Output the (x, y) coordinate of the center of the cell containing the given text.  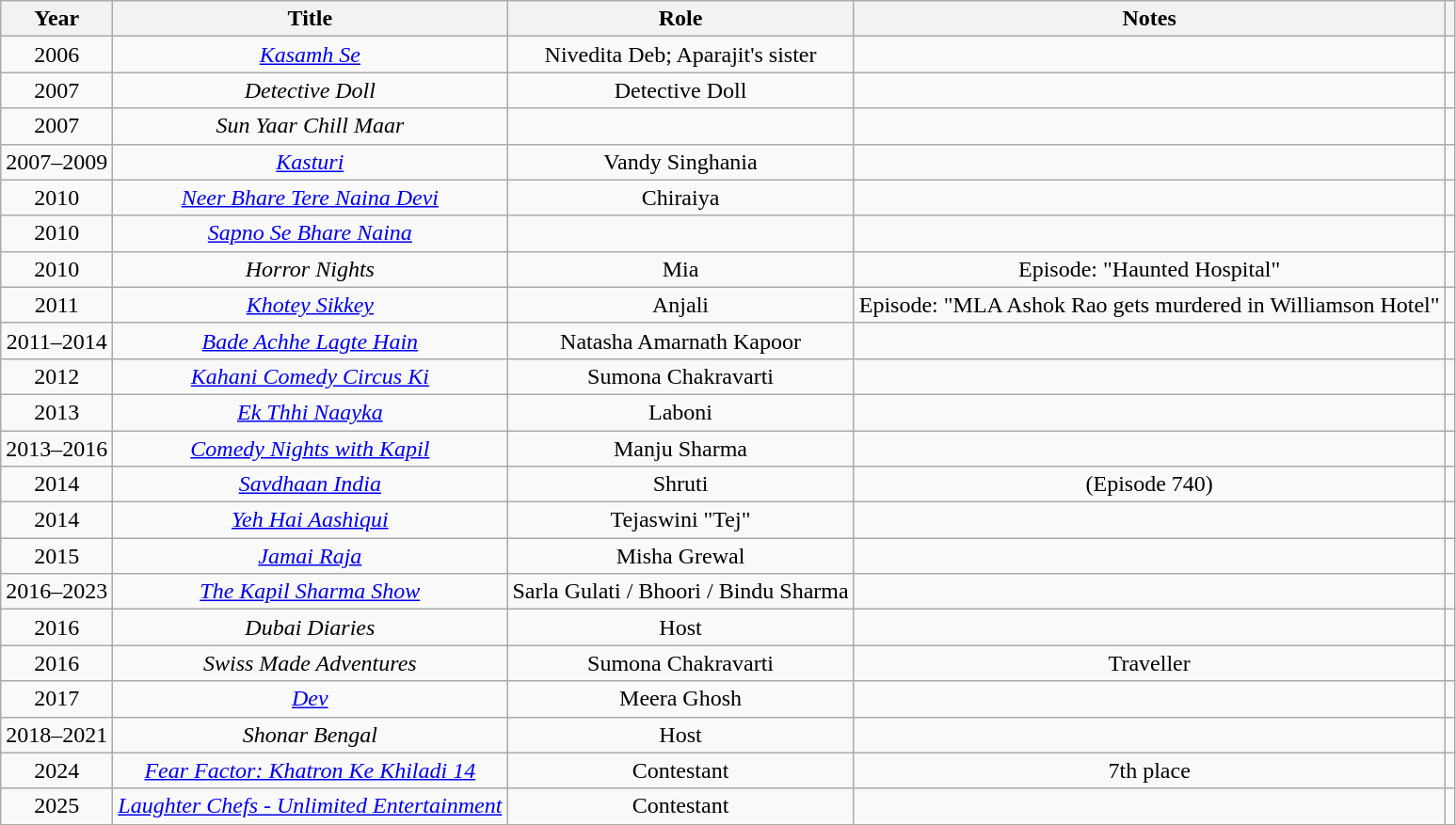
Ek Thhi Naayka (311, 412)
Kasturi (311, 162)
2012 (56, 376)
Nivedita Deb; Aparajit's sister (680, 55)
Horror Nights (311, 269)
Title (311, 19)
Bade Achhe Lagte Hain (311, 341)
Sarla Gulati / Bhoori / Bindu Sharma (680, 592)
Comedy Nights with Kapil (311, 449)
Khotey Sikkey (311, 305)
2016–2023 (56, 592)
Neer Bhare Tere Naina Devi (311, 198)
7th place (1149, 770)
2011–2014 (56, 341)
(Episode 740) (1149, 484)
Shruti (680, 484)
Sun Yaar Chill Maar (311, 126)
2017 (56, 699)
Mia (680, 269)
Year (56, 19)
Traveller (1149, 663)
2013 (56, 412)
2007–2009 (56, 162)
Savdhaan India (311, 484)
Swiss Made Adventures (311, 663)
Meera Ghosh (680, 699)
2011 (56, 305)
2013–2016 (56, 449)
Misha Grewal (680, 556)
Vandy Singhania (680, 162)
Tejaswini "Tej" (680, 520)
Jamai Raja (311, 556)
2015 (56, 556)
Natasha Amarnath Kapoor (680, 341)
Sapno Se Bhare Naina (311, 233)
Laboni (680, 412)
Anjali (680, 305)
2006 (56, 55)
Yeh Hai Aashiqui (311, 520)
Chiraiya (680, 198)
Shonar Bengal (311, 735)
2025 (56, 806)
Kahani Comedy Circus Ki (311, 376)
Manju Sharma (680, 449)
The Kapil Sharma Show (311, 592)
Episode: "MLA Ashok Rao gets murdered in Williamson Hotel" (1149, 305)
Laughter Chefs - Unlimited Entertainment (311, 806)
Notes (1149, 19)
2024 (56, 770)
2018–2021 (56, 735)
Kasamh Se (311, 55)
Episode: "Haunted Hospital" (1149, 269)
Role (680, 19)
Dev (311, 699)
Dubai Diaries (311, 627)
Fear Factor: Khatron Ke Khiladi 14 (311, 770)
